Search for the cell housing the specified text and yield its (x, y) center coordinate. 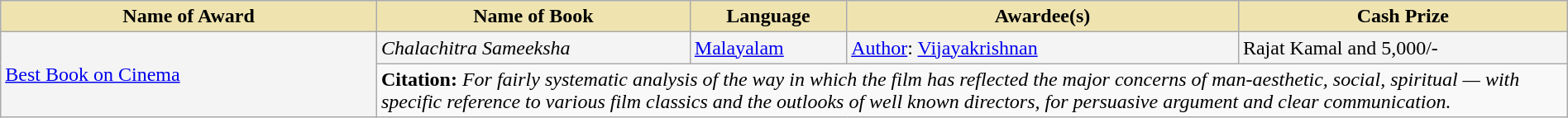
Best Book on Cinema (189, 74)
Language (767, 17)
Cash Prize (1403, 17)
Rajat Kamal and 5,000/- (1403, 48)
Author: Vijayakrishnan (1043, 48)
Chalachitra Sameeksha (533, 48)
Name of Award (189, 17)
Awardee(s) (1043, 17)
Malayalam (767, 48)
Name of Book (533, 17)
